From the cell containing the given text, extract its center point as [x, y] coordinate. 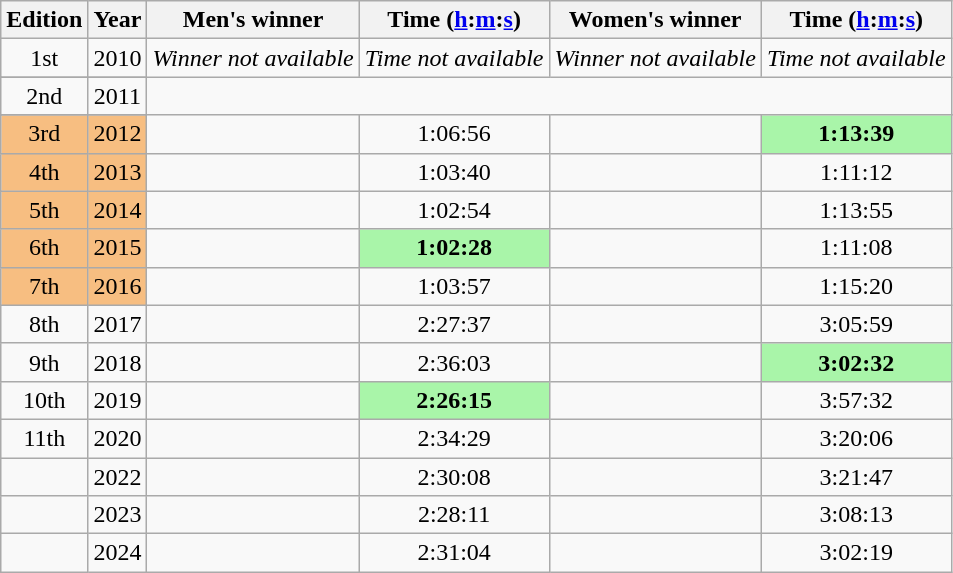
3:20:06 [856, 438]
2011 [118, 96]
2:26:15 [454, 400]
2020 [118, 438]
Women's winner [655, 20]
2022 [118, 477]
Men's winner [253, 20]
1:11:12 [856, 172]
1:03:57 [454, 286]
1:06:56 [454, 134]
3rd [44, 134]
2:34:29 [454, 438]
2012 [118, 134]
Edition [44, 20]
2:36:03 [454, 362]
3:02:19 [856, 553]
5th [44, 210]
4th [44, 172]
8th [44, 324]
2018 [118, 362]
3:02:32 [856, 362]
2:30:08 [454, 477]
1:13:39 [856, 134]
6th [44, 248]
1:02:28 [454, 248]
2nd [44, 96]
11th [44, 438]
2:31:04 [454, 553]
2010 [118, 58]
7th [44, 286]
2014 [118, 210]
2:28:11 [454, 515]
2015 [118, 248]
Year [118, 20]
2:27:37 [454, 324]
3:05:59 [856, 324]
1:15:20 [856, 286]
3:57:32 [856, 400]
2019 [118, 400]
1st [44, 58]
2016 [118, 286]
1:03:40 [454, 172]
2024 [118, 553]
10th [44, 400]
1:13:55 [856, 210]
2023 [118, 515]
3:21:47 [856, 477]
2013 [118, 172]
9th [44, 362]
1:02:54 [454, 210]
3:08:13 [856, 515]
2017 [118, 324]
1:11:08 [856, 248]
